Extract the (x, y) coordinate from the center of the cell holding the provided text.  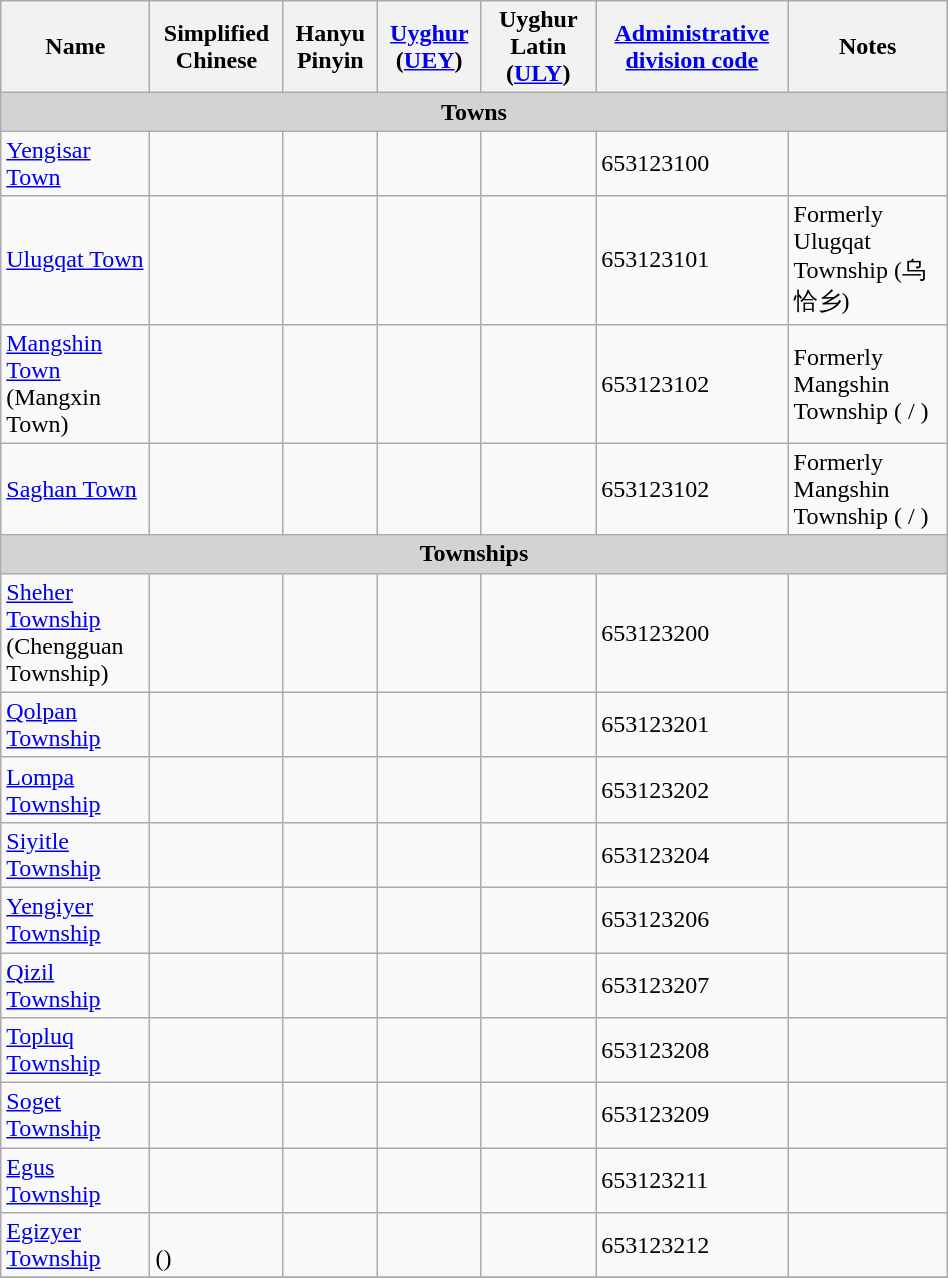
Siyitle Township (76, 854)
653123212 (692, 1246)
653123101 (692, 260)
Yengiyer Township (76, 920)
Soget Township (76, 1116)
653123201 (692, 724)
Qizil Township (76, 984)
653123208 (692, 1050)
Uyghur (UEY) (430, 47)
Egus Township (76, 1180)
Simplified Chinese (216, 47)
Mangshin Town(Mangxin Town) (76, 384)
653123209 (692, 1116)
Hanyu Pinyin (330, 47)
Yengisar Town (76, 164)
Ulugqat Town (76, 260)
Towns (474, 112)
653123100 (692, 164)
653123207 (692, 984)
Name (76, 47)
653123206 (692, 920)
653123211 (692, 1180)
653123200 (692, 632)
Sheher Township(Chengguan Township) (76, 632)
653123202 (692, 790)
Egizyer Township (76, 1246)
653123204 (692, 854)
() (216, 1246)
Administrative division code (692, 47)
Saghan Town (76, 489)
Townships (474, 554)
Qolpan Township (76, 724)
Uyghur Latin (ULY) (538, 47)
Lompa Township (76, 790)
Formerly Ulugqat Township (乌恰乡) (868, 260)
Topluq Township (76, 1050)
Notes (868, 47)
